From the cell containing the given text, extract its center point as [x, y] coordinate. 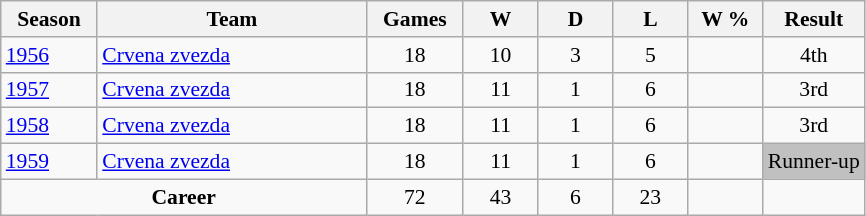
1957 [50, 90]
Result [814, 19]
43 [500, 197]
D [576, 19]
Team [232, 19]
10 [500, 55]
23 [650, 197]
5 [650, 55]
Games [416, 19]
4th [814, 55]
W [500, 19]
Season [50, 19]
72 [416, 197]
3 [576, 55]
Career [184, 197]
1956 [50, 55]
Runner-up [814, 162]
L [650, 19]
W % [726, 19]
1958 [50, 126]
1959 [50, 162]
